Locate the cell with the specified text and output its [x, y] center coordinate. 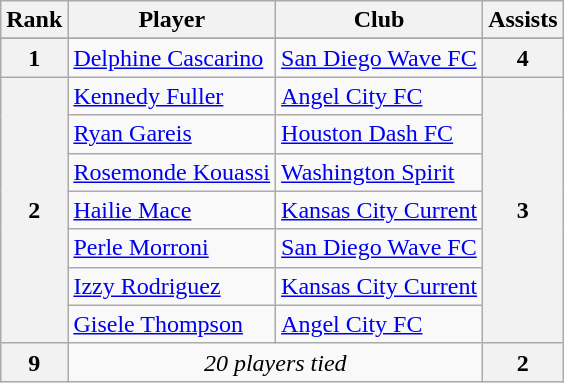
9 [34, 362]
Kennedy Fuller [172, 96]
Assists [523, 20]
20 players tied [276, 362]
3 [523, 210]
Club [380, 20]
Rank [34, 20]
Delphine Cascarino [172, 58]
Player [172, 20]
4 [523, 58]
Houston Dash FC [380, 134]
Gisele Thompson [172, 324]
Hailie Mace [172, 210]
Washington Spirit [380, 172]
Perle Morroni [172, 248]
Rosemonde Kouassi [172, 172]
Izzy Rodriguez [172, 286]
Ryan Gareis [172, 134]
1 [34, 58]
